Extract the [X, Y] coordinate from the center of the cell holding the provided text.  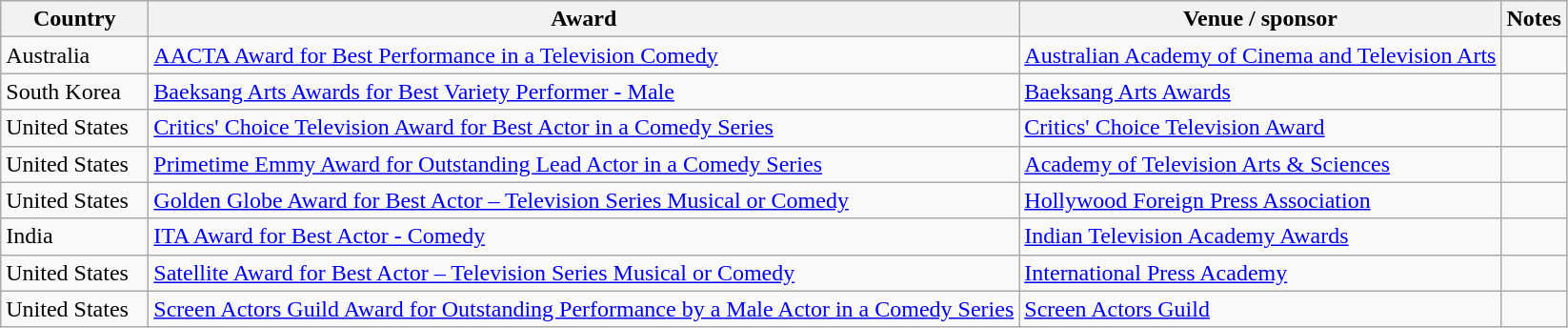
ITA Award for Best Actor - Comedy [584, 236]
Australian Academy of Cinema and Television Arts [1260, 55]
AACTA Award for Best Performance in a Television Comedy [584, 55]
Notes [1534, 19]
Academy of Television Arts & Sciences [1260, 164]
South Korea [74, 92]
Venue / sponsor [1260, 19]
Satellite Award for Best Actor – Television Series Musical or Comedy [584, 273]
Baeksang Arts Awards for Best Variety Performer - Male [584, 92]
Hollywood Foreign Press Association [1260, 200]
Golden Globe Award for Best Actor – Television Series Musical or Comedy [584, 200]
Award [584, 19]
Primetime Emmy Award for Outstanding Lead Actor in a Comedy Series [584, 164]
Indian Television Academy Awards [1260, 236]
Critics' Choice Television Award [1260, 128]
Screen Actors Guild Award for Outstanding Performance by a Male Actor in a Comedy Series [584, 309]
International Press Academy [1260, 273]
Baeksang Arts Awards [1260, 92]
Critics' Choice Television Award for Best Actor in a Comedy Series [584, 128]
India [74, 236]
Screen Actors Guild [1260, 309]
Country [74, 19]
Australia [74, 55]
